Detect which cell encompasses the target text, then output its (X, Y) center coordinate. 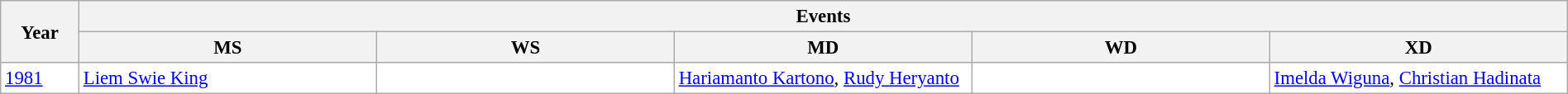
MD (823, 48)
Liem Swie King (227, 78)
XD (1418, 48)
1981 (40, 78)
WS (525, 48)
Imelda Wiguna, Christian Hadinata (1418, 78)
MS (227, 48)
Year (40, 31)
WD (1121, 48)
Events (823, 16)
Hariamanto Kartono, Rudy Heryanto (823, 78)
